Extract the [X, Y] coordinate from the center of the cell holding the provided text.  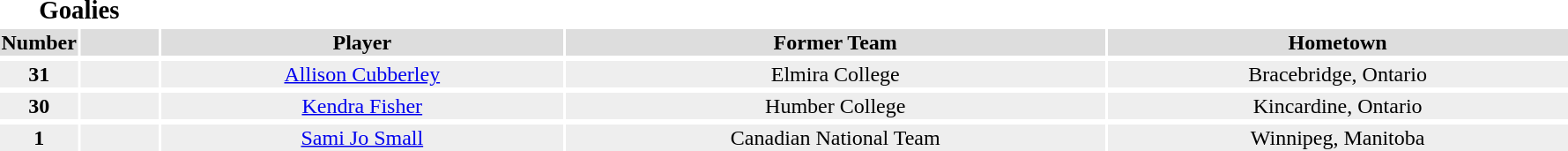
Kincardine, Ontario [1338, 106]
Winnipeg, Manitoba [1338, 138]
Sami Jo Small [362, 138]
Hometown [1338, 42]
Elmira College [836, 74]
30 [39, 106]
Bracebridge, Ontario [1338, 74]
1 [39, 138]
Player [362, 42]
Canadian National Team [836, 138]
Former Team [836, 42]
Kendra Fisher [362, 106]
Number [39, 42]
Humber College [836, 106]
31 [39, 74]
Allison Cubberley [362, 74]
